Scan for the cell matching the given text and deliver its (x, y) coordinate at center. 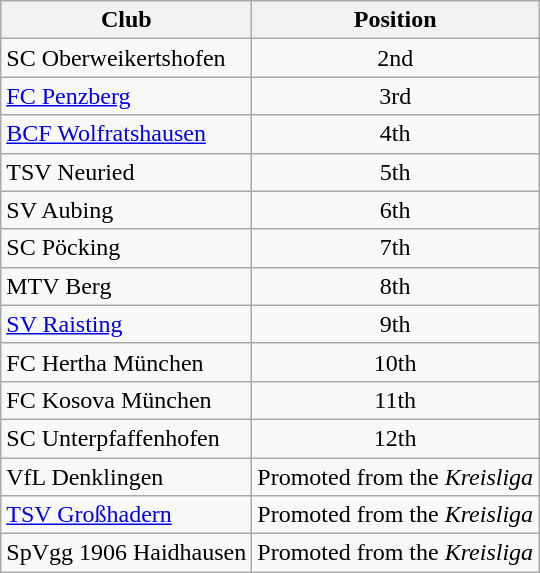
SV Raisting (126, 324)
2nd (396, 58)
8th (396, 286)
FC Hertha München (126, 362)
5th (396, 172)
9th (396, 324)
11th (396, 400)
Club (126, 20)
VfL Denklingen (126, 477)
12th (396, 438)
3rd (396, 96)
SV Aubing (126, 210)
MTV Berg (126, 286)
SC Pöcking (126, 248)
FC Kosova München (126, 400)
4th (396, 134)
FC Penzberg (126, 96)
7th (396, 248)
SpVgg 1906 Haidhausen (126, 553)
10th (396, 362)
Position (396, 20)
SC Unterpfaffenhofen (126, 438)
6th (396, 210)
TSV Neuried (126, 172)
BCF Wolfratshausen (126, 134)
SC Oberweikertshofen (126, 58)
TSV Großhadern (126, 515)
